Extract the (X, Y) coordinate from the center of the cell holding the provided text.  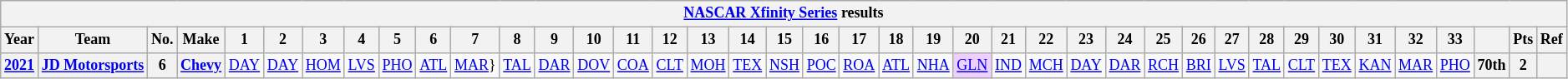
14 (748, 40)
MCH (1046, 65)
Chevy (201, 65)
13 (708, 40)
23 (1086, 40)
22 (1046, 40)
2021 (20, 65)
HOM (324, 65)
Make (201, 40)
3 (324, 40)
Pts (1524, 40)
Year (20, 40)
20 (972, 40)
NASCAR Xfinity Series results (784, 13)
21 (1009, 40)
DOV (594, 65)
27 (1231, 40)
16 (821, 40)
POC (821, 65)
11 (633, 40)
32 (1416, 40)
NHA (933, 65)
MOH (708, 65)
IND (1009, 65)
18 (896, 40)
28 (1266, 40)
29 (1302, 40)
MAR (1416, 65)
7 (475, 40)
17 (859, 40)
Team (92, 40)
8 (517, 40)
MAR} (475, 65)
26 (1198, 40)
15 (785, 40)
4 (361, 40)
KAN (1375, 65)
ROA (859, 65)
Ref (1552, 40)
25 (1164, 40)
BRI (1198, 65)
12 (670, 40)
NSH (785, 65)
30 (1337, 40)
24 (1124, 40)
31 (1375, 40)
19 (933, 40)
10 (594, 40)
1 (244, 40)
9 (555, 40)
No. (162, 40)
5 (398, 40)
RCH (1164, 65)
70th (1492, 65)
JD Motorsports (92, 65)
33 (1455, 40)
COA (633, 65)
GLN (972, 65)
